Identify which cell holds the provided text, then report its [x, y] central coordinate. 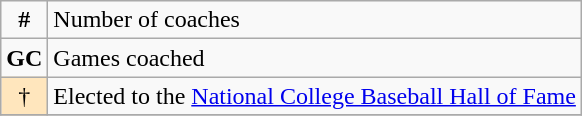
# [24, 20]
† [24, 96]
GC [24, 58]
Number of coaches [315, 20]
Games coached [315, 58]
Elected to the National College Baseball Hall of Fame [315, 96]
